Scan for the cell matching the given text and deliver its (x, y) coordinate at center. 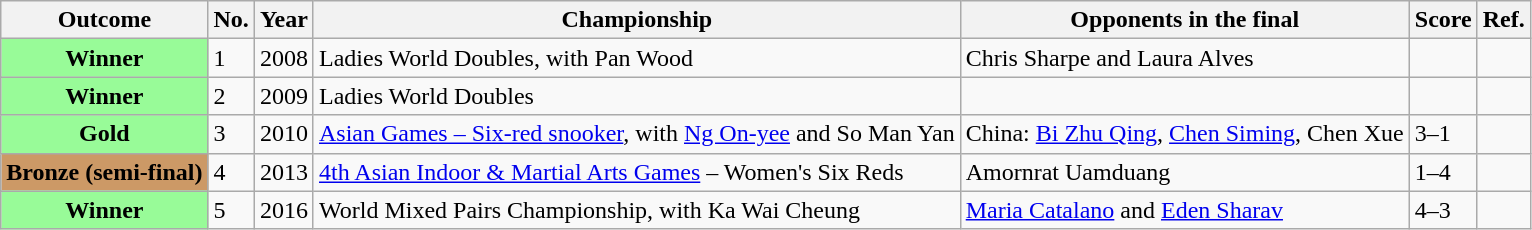
Gold (104, 134)
5 (231, 210)
3–1 (1443, 134)
Opponents in the final (1184, 20)
1 (231, 58)
3 (231, 134)
World Mixed Pairs Championship, with Ka Wai Cheung (636, 210)
Maria Catalano and Eden Sharav (1184, 210)
2 (231, 96)
2016 (284, 210)
Championship (636, 20)
4 (231, 172)
Score (1443, 20)
Ladies World Doubles, with Pan Wood (636, 58)
No. (231, 20)
4–3 (1443, 210)
2010 (284, 134)
Year (284, 20)
4th Asian Indoor & Martial Arts Games – Women's Six Reds (636, 172)
2009 (284, 96)
Chris Sharpe and Laura Alves (1184, 58)
China: Bi Zhu Qing, Chen Siming, Chen Xue (1184, 134)
Ref. (1504, 20)
1–4 (1443, 172)
Ladies World Doubles (636, 96)
Asian Games – Six-red snooker, with Ng On-yee and So Man Yan (636, 134)
Outcome (104, 20)
Amornrat Uamduang (1184, 172)
Bronze (semi-final) (104, 172)
2008 (284, 58)
2013 (284, 172)
